Provide the [x, y] coordinate of the cell's center where the given text is located.  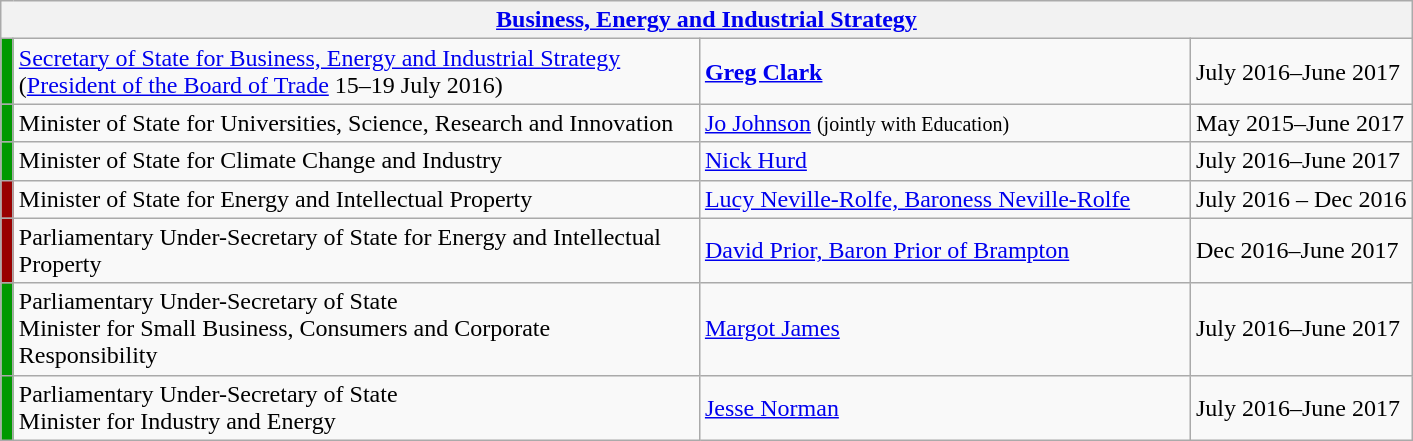
Parliamentary Under-Secretary of State Minister for Industry and Energy [356, 408]
Jesse Norman [944, 408]
Minister of State for Energy and Intellectual Property [356, 199]
Secretary of State for Business, Energy and Industrial Strategy (President of the Board of Trade 15–19 July 2016) [356, 72]
Jo Johnson (jointly with Education) [944, 123]
Lucy Neville-Rolfe, Baroness Neville-Rolfe [944, 199]
Dec 2016–June 2017 [1301, 250]
Parliamentary Under-Secretary of State Minister for Small Business, Consumers and Corporate Responsibility [356, 329]
Parliamentary Under-Secretary of State for Energy and Intellectual Property [356, 250]
Business, Energy and Industrial Strategy [706, 20]
Minister of State for Universities, Science, Research and Innovation [356, 123]
Nick Hurd [944, 161]
Greg Clark [944, 72]
Margot James [944, 329]
David Prior, Baron Prior of Brampton [944, 250]
July 2016 – Dec 2016 [1301, 199]
May 2015–June 2017 [1301, 123]
Minister of State for Climate Change and Industry [356, 161]
